Identify which cell holds the provided text, then report its (X, Y) central coordinate. 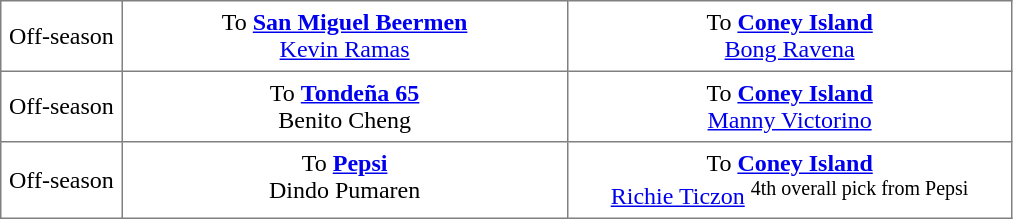
To Tondeña 65Benito Cheng (344, 106)
To San Miguel BeermenKevin Ramas (344, 36)
To Coney IslandBong Ravena (790, 36)
To PepsiDindo Pumaren (344, 180)
To Coney IslandManny Victorino (790, 106)
To Coney IslandRichie Ticzon 4th overall pick from Pepsi (790, 180)
